Identify which cell holds the provided text, then report its [x, y] central coordinate. 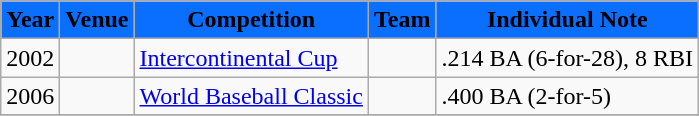
Venue [97, 20]
Competition [251, 20]
.400 BA (2-for-5) [568, 96]
2002 [30, 58]
.214 BA (6-for-28), 8 RBI [568, 58]
World Baseball Classic [251, 96]
Team [402, 20]
Individual Note [568, 20]
Year [30, 20]
Intercontinental Cup [251, 58]
2006 [30, 96]
